Output the (X, Y) coordinate of the center of the cell containing the given text.  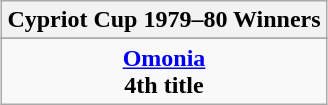
Omonia4th title (164, 72)
Cypriot Cup 1979–80 Winners (164, 20)
